Return the (x, y) coordinate for the center point of the cell that contains the specified text.  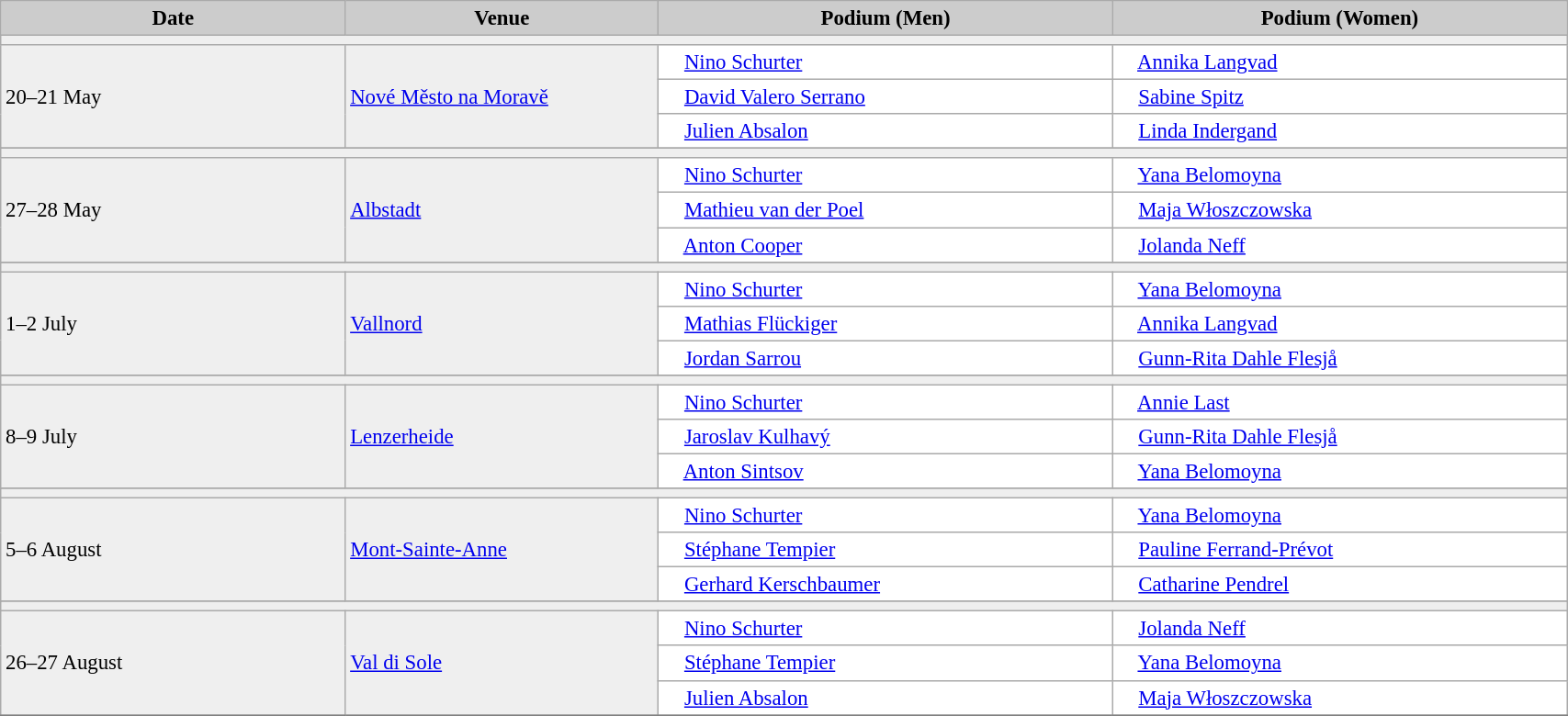
20–21 May (173, 97)
Pauline Ferrand-Prévot (1339, 550)
David Valero Serrano (886, 97)
Albstadt (502, 209)
Anton Cooper (886, 245)
27–28 May (173, 209)
Date (173, 18)
Nové Město na Moravě (502, 97)
Val di Sole (502, 663)
Venue (502, 18)
Podium (Men) (886, 18)
Mathias Flückiger (886, 323)
Mathieu van der Poel (886, 210)
Lenzerheide (502, 437)
Podium (Women) (1339, 18)
Mont-Sainte-Anne (502, 551)
5–6 August (173, 551)
Catharine Pendrel (1339, 585)
Vallnord (502, 323)
8–9 July (173, 437)
Anton Sintsov (886, 471)
Gerhard Kerschbaumer (886, 585)
1–2 July (173, 323)
Jaroslav Kulhavý (886, 437)
26–27 August (173, 663)
Sabine Spitz (1339, 97)
Annie Last (1339, 402)
Linda Indergand (1339, 131)
Jordan Sarrou (886, 358)
